Find where the given text appears and provide that cell's center as (x, y) coordinate. 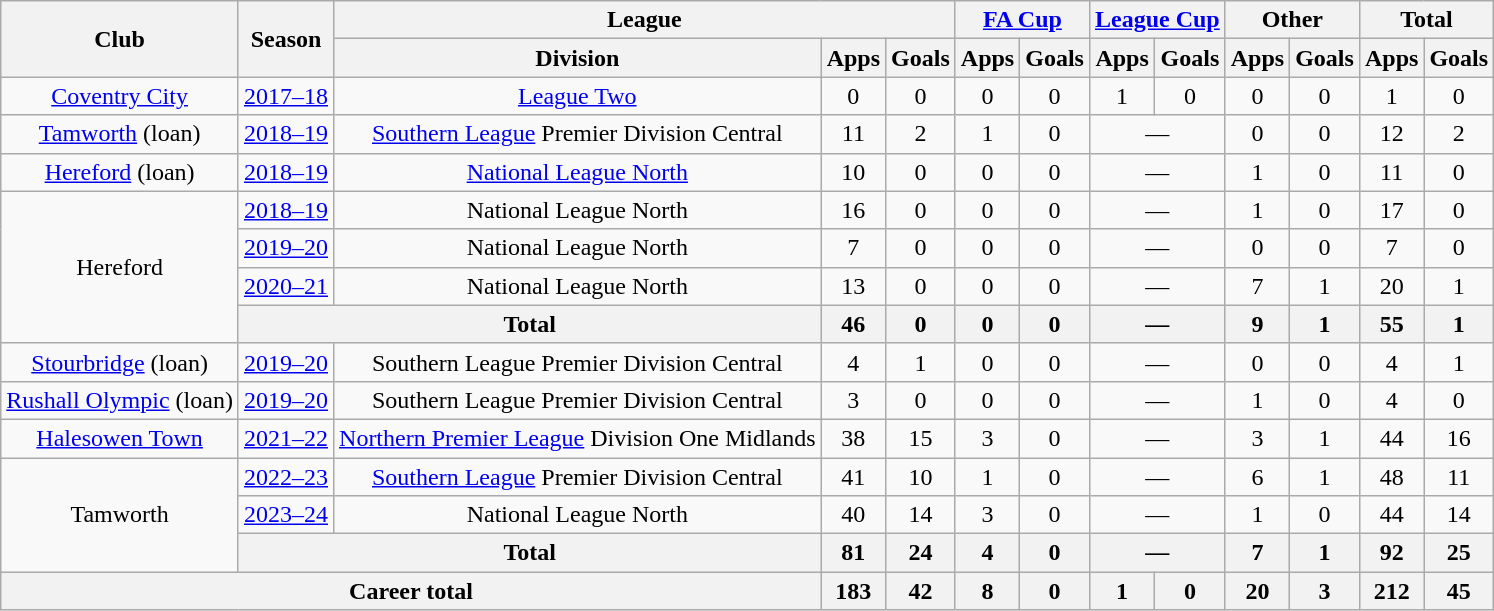
48 (1391, 477)
2021–22 (286, 438)
Hereford (loan) (120, 172)
2022–23 (286, 477)
League (645, 20)
Hereford (120, 267)
38 (853, 438)
12 (1391, 134)
55 (1391, 324)
46 (853, 324)
24 (921, 553)
6 (1257, 477)
Stourbridge (loan) (120, 362)
15 (921, 438)
92 (1391, 553)
42 (921, 591)
212 (1391, 591)
League Cup (1157, 20)
13 (853, 286)
2017–18 (286, 96)
183 (853, 591)
81 (853, 553)
Tamworth (loan) (120, 134)
Coventry City (120, 96)
Career total (411, 591)
9 (1257, 324)
45 (1459, 591)
2023–24 (286, 515)
Northern Premier League Division One Midlands (578, 438)
17 (1391, 210)
Tamworth (120, 515)
Other (1292, 20)
Season (286, 39)
41 (853, 477)
League Two (578, 96)
8 (987, 591)
Division (578, 58)
Club (120, 39)
25 (1459, 553)
40 (853, 515)
FA Cup (1022, 20)
Halesowen Town (120, 438)
2020–21 (286, 286)
Rushall Olympic (loan) (120, 400)
